Pinpoint the cell where the given text exists, returning its (x, y) midpoint coordinate. 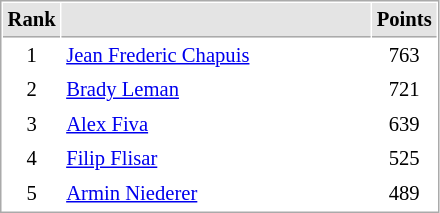
4 (32, 158)
639 (404, 124)
763 (404, 56)
489 (404, 194)
721 (404, 90)
3 (32, 124)
Filip Flisar (216, 158)
525 (404, 158)
1 (32, 56)
Points (404, 20)
Jean Frederic Chapuis (216, 56)
Brady Leman (216, 90)
5 (32, 194)
Armin Niederer (216, 194)
2 (32, 90)
Alex Fiva (216, 124)
Rank (32, 20)
